For the text-containing cell, return its midpoint in [X, Y] coordinate format. 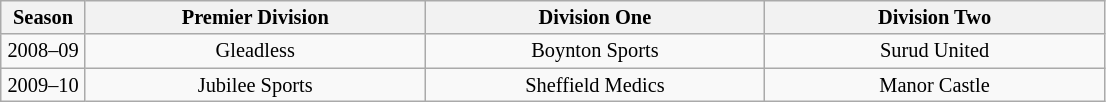
Jubilee Sports [255, 85]
Boynton Sports [595, 51]
Premier Division [255, 17]
2008–09 [44, 51]
Division Two [935, 17]
Season [44, 17]
Sheffield Medics [595, 85]
Division One [595, 17]
Gleadless [255, 51]
2009–10 [44, 85]
Surud United [935, 51]
Manor Castle [935, 85]
